Search for the cell housing the specified text and yield its [x, y] center coordinate. 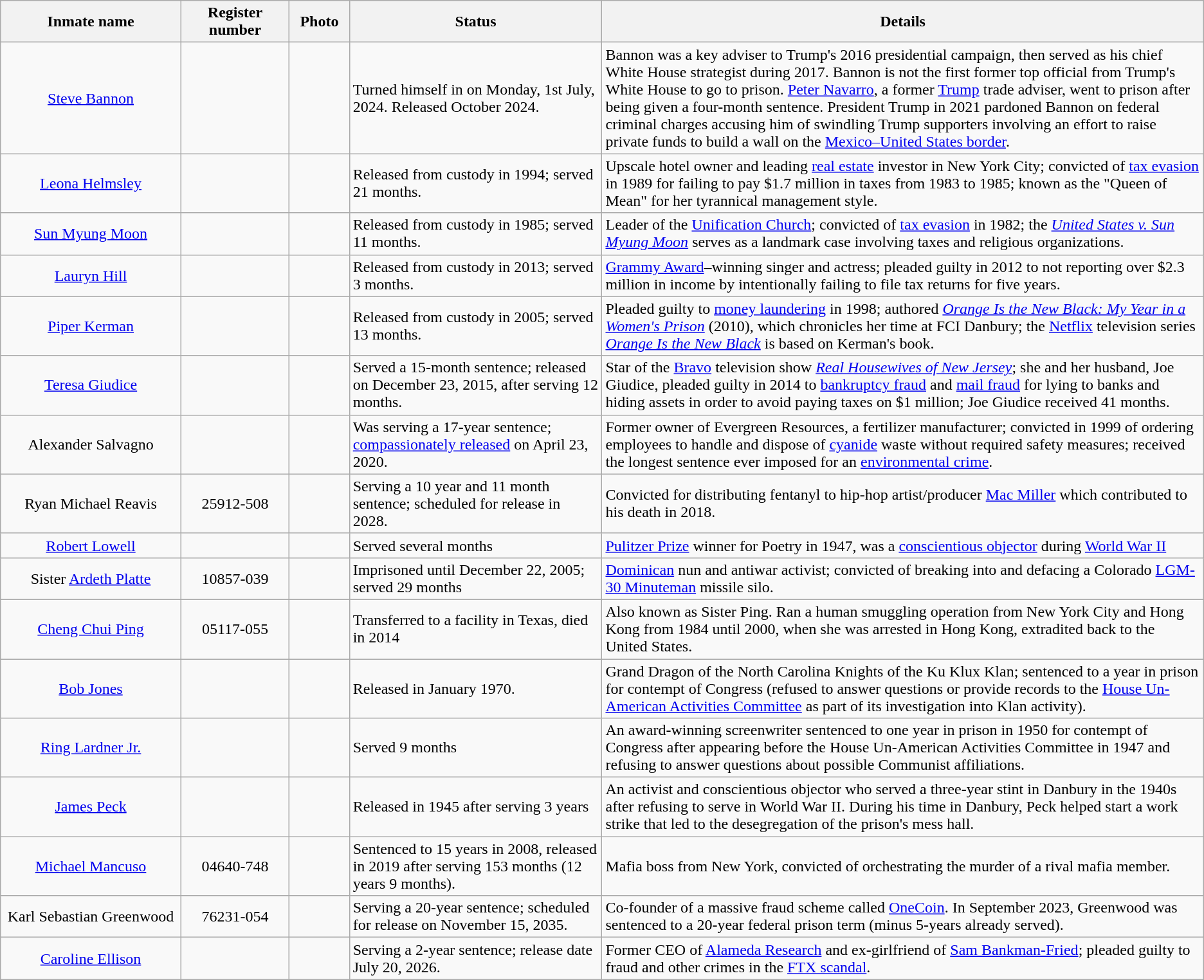
Was serving a 17-year sentence; compassionately released on April 23, 2020. [476, 444]
Alexander Salvagno [91, 444]
Karl Sebastian Greenwood [91, 917]
Photo [320, 22]
James Peck [91, 807]
Released from custody in 2005; served 13 months. [476, 326]
Released from custody in 1985; served 11 months. [476, 234]
Imprisoned until December 22, 2005; served 29 months [476, 579]
Ring Lardner Jr. [91, 748]
Serving a 10 year and 11 month sentence; scheduled for release in 2028. [476, 504]
Inmate name [91, 22]
Served several months [476, 545]
Convicted for distributing fentanyl to hip-hop artist/producer Mac Miller which contributed to his death in 2018. [903, 504]
Pulitzer Prize winner for Poetry in 1947, was a conscientious objector during World War II [903, 545]
10857-039 [235, 579]
Caroline Ellison [91, 958]
Bob Jones [91, 688]
Turned himself in on Monday, 1st July, 2024. Released October 2024. [476, 98]
Status [476, 22]
05117-055 [235, 629]
Released in 1945 after serving 3 years [476, 807]
Ryan Michael Reavis [91, 504]
Michael Mancuso [91, 866]
Former CEO of Alameda Research and ex-girlfriend of Sam Bankman-Fried; pleaded guilty to fraud and other crimes in the FTX scandal. [903, 958]
Transferred to a facility in Texas, died in 2014 [476, 629]
04640-748 [235, 866]
Served a 15-month sentence; released on December 23, 2015, after serving 12 months. [476, 385]
Served 9 months [476, 748]
Teresa Giudice [91, 385]
Serving a 20-year sentence; scheduled for release on November 15, 2035. [476, 917]
Sentenced to 15 years in 2008, released in 2019 after serving 153 months (12 years 9 months). [476, 866]
Mafia boss from New York, convicted of orchestrating the murder of a rival mafia member. [903, 866]
Serving a 2-year sentence; release date July 20, 2026. [476, 958]
Register number [235, 22]
76231-054 [235, 917]
Lauryn Hill [91, 275]
Steve Bannon [91, 98]
Dominican nun and antiwar activist; convicted of breaking into and defacing a Colorado LGM-30 Minuteman missile silo. [903, 579]
Leona Helmsley [91, 183]
Released from custody in 2013; served 3 months. [476, 275]
Released from custody in 1994; served 21 months. [476, 183]
Details [903, 22]
25912-508 [235, 504]
Sister Ardeth Platte [91, 579]
Released in January 1970. [476, 688]
Piper Kerman [91, 326]
Cheng Chui Ping [91, 629]
Sun Myung Moon [91, 234]
Robert Lowell [91, 545]
